Detect which cell encompasses the target text, then output its (x, y) center coordinate. 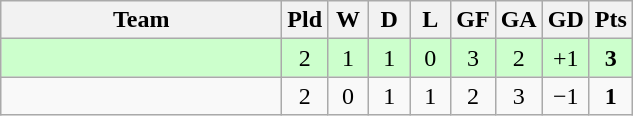
GA (518, 20)
W (348, 20)
D (390, 20)
−1 (566, 96)
Team (142, 20)
+1 (566, 58)
GD (566, 20)
Pld (305, 20)
GF (473, 20)
L (430, 20)
Pts (610, 20)
